Provide the [x, y] coordinate of the cell's center where the given text is located.  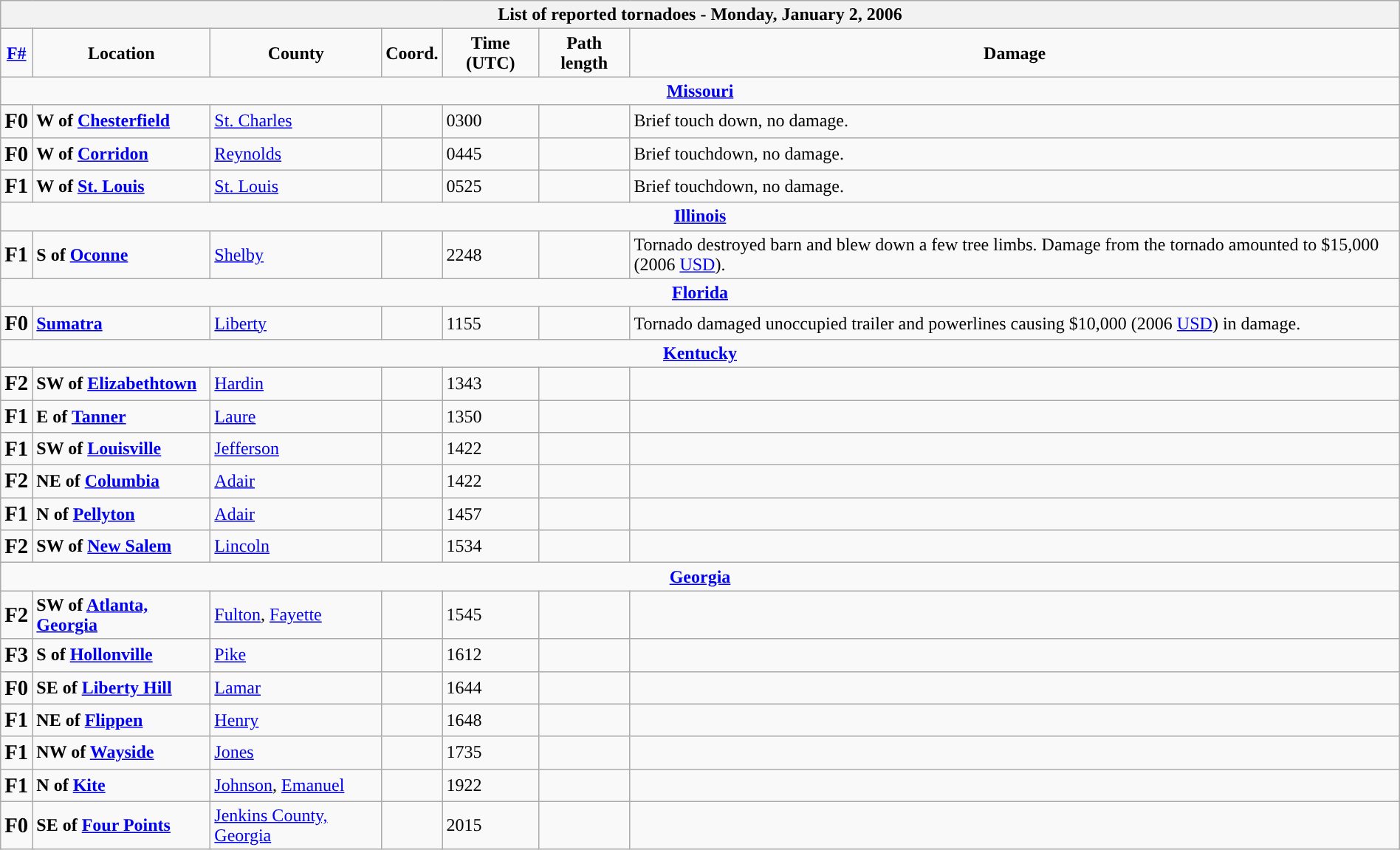
1735 [490, 753]
F3 [16, 655]
SW of Louisville [121, 449]
0445 [490, 154]
W of Chesterfield [121, 121]
Georgia [700, 577]
St. Charles [296, 121]
NE of Columbia [121, 481]
Fulton, Fayette [296, 614]
2015 [490, 826]
Brief touch down, no damage. [1015, 121]
Shelby [296, 254]
W of St. Louis [121, 186]
0300 [490, 121]
N of Pellyton [121, 514]
1534 [490, 546]
County [296, 53]
Location [121, 53]
Coord. [412, 53]
1155 [490, 323]
Jenkins County, Georgia [296, 826]
E of Tanner [121, 417]
Jefferson [296, 449]
Kentucky [700, 353]
Lamar [296, 688]
SW of Elizabethtown [121, 383]
2248 [490, 254]
Illinois [700, 216]
Pike [296, 655]
Jones [296, 753]
1545 [490, 614]
Missouri [700, 91]
SW of Atlanta, Georgia [121, 614]
1343 [490, 383]
1644 [490, 688]
N of Kite [121, 785]
Hardin [296, 383]
SW of New Salem [121, 546]
W of Corridon [121, 154]
1457 [490, 514]
Damage [1015, 53]
Sumatra [121, 323]
Time (UTC) [490, 53]
1648 [490, 720]
Lincoln [296, 546]
Path length [583, 53]
Reynolds [296, 154]
F# [16, 53]
1612 [490, 655]
Florida [700, 292]
Tornado destroyed barn and blew down a few tree limbs. Damage from the tornado amounted to $15,000 (2006 USD). [1015, 254]
List of reported tornadoes - Monday, January 2, 2006 [700, 15]
1922 [490, 785]
Tornado damaged unoccupied trailer and powerlines causing $10,000 (2006 USD) in damage. [1015, 323]
St. Louis [296, 186]
SE of Four Points [121, 826]
S of Oconne [121, 254]
Laure [296, 417]
NE of Flippen [121, 720]
1350 [490, 417]
SE of Liberty Hill [121, 688]
S of Hollonville [121, 655]
Johnson, Emanuel [296, 785]
Henry [296, 720]
Liberty [296, 323]
NW of Wayside [121, 753]
0525 [490, 186]
